Return [x, y] of the center of cell containing provided text 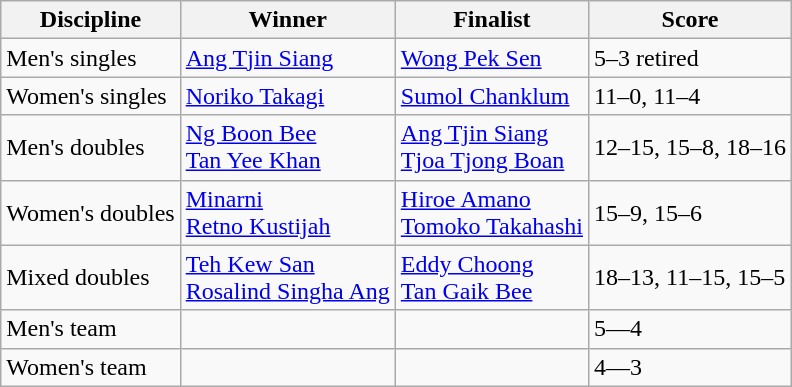
Mixed doubles [90, 278]
Ang Tjin Siang Tjoa Tjong Boan [492, 148]
5—4 [690, 329]
Women's team [90, 367]
Eddy Choong Tan Gaik Bee [492, 278]
Teh Kew San Rosalind Singha Ang [288, 278]
4—3 [690, 367]
Winner [288, 20]
5–3 retired [690, 58]
Sumol Chanklum [492, 96]
18–13, 11–15, 15–5 [690, 278]
Men's team [90, 329]
Women's singles [90, 96]
Ng Boon Bee Tan Yee Khan [288, 148]
Women's doubles [90, 212]
Discipline [90, 20]
Wong Pek Sen [492, 58]
Minarni Retno Kustijah [288, 212]
Men's singles [90, 58]
Hiroe Amano Tomoko Takahashi [492, 212]
11–0, 11–4 [690, 96]
Noriko Takagi [288, 96]
12–15, 15–8, 18–16 [690, 148]
Score [690, 20]
Finalist [492, 20]
Men's doubles [90, 148]
15–9, 15–6 [690, 212]
Ang Tjin Siang [288, 58]
